Return (X, Y) of the center of cell containing provided text 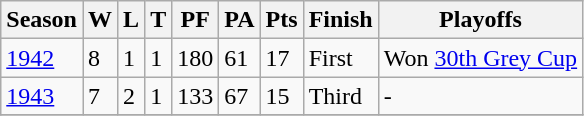
Finish (340, 20)
Pts (282, 20)
W (100, 20)
1943 (42, 96)
Playoffs (480, 20)
Won 30th Grey Cup (480, 58)
PA (240, 20)
2 (132, 96)
Season (42, 20)
61 (240, 58)
1942 (42, 58)
8 (100, 58)
67 (240, 96)
T (158, 20)
133 (196, 96)
PF (196, 20)
7 (100, 96)
180 (196, 58)
First (340, 58)
17 (282, 58)
15 (282, 96)
Third (340, 96)
L (132, 20)
- (480, 96)
